Return the (x, y) coordinate for the center point of the cell that contains the specified text.  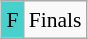
F (12, 20)
Finals (56, 20)
